Identify which cell holds the provided text, then report its (X, Y) central coordinate. 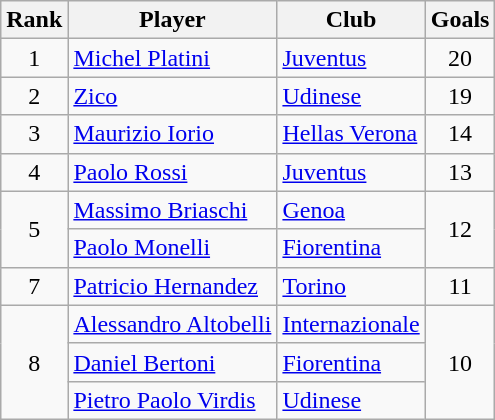
Torino (351, 286)
5 (34, 229)
12 (460, 229)
Internazionale (351, 324)
Pietro Paolo Virdis (172, 400)
19 (460, 96)
Zico (172, 96)
4 (34, 172)
Michel Platini (172, 58)
Massimo Briaschi (172, 210)
13 (460, 172)
Player (172, 20)
Paolo Monelli (172, 248)
3 (34, 134)
Rank (34, 20)
20 (460, 58)
Hellas Verona (351, 134)
Alessandro Altobelli (172, 324)
11 (460, 286)
Maurizio Iorio (172, 134)
Club (351, 20)
Daniel Bertoni (172, 362)
7 (34, 286)
8 (34, 362)
2 (34, 96)
Genoa (351, 210)
Goals (460, 20)
10 (460, 362)
Paolo Rossi (172, 172)
1 (34, 58)
14 (460, 134)
Patricio Hernandez (172, 286)
